Find where the given text appears and provide that cell's center as (X, Y) coordinate. 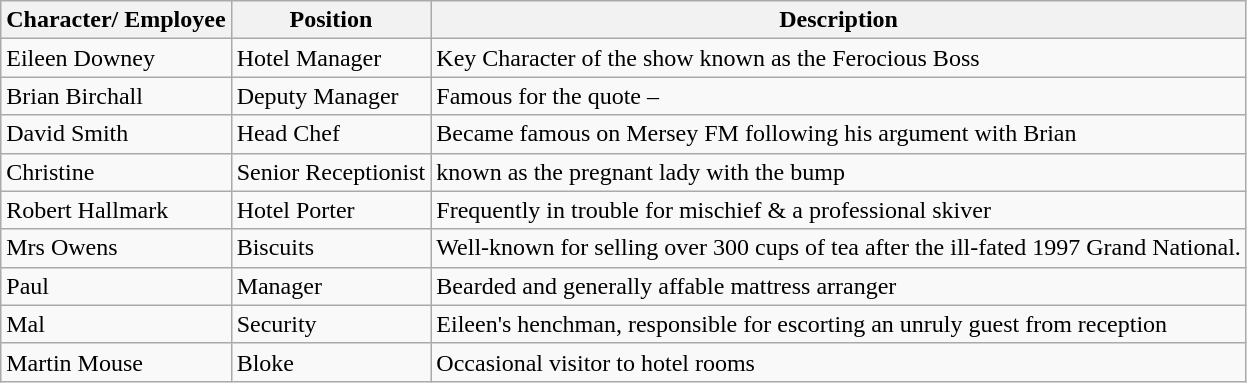
Character/ Employee (116, 20)
Brian Birchall (116, 96)
Martin Mouse (116, 362)
Bearded and generally affable mattress arranger (839, 286)
Senior Receptionist (331, 172)
Mrs Owens (116, 248)
Manager (331, 286)
known as the pregnant lady with the bump (839, 172)
Head Chef (331, 134)
Key Character of the show known as the Ferocious Boss (839, 58)
Deputy Manager (331, 96)
Position (331, 20)
Bloke (331, 362)
Hotel Manager (331, 58)
Occasional visitor to hotel rooms (839, 362)
Robert Hallmark (116, 210)
Eileen's henchman, responsible for escorting an unruly guest from reception (839, 324)
Biscuits (331, 248)
Mal (116, 324)
Well-known for selling over 300 cups of tea after the ill-fated 1997 Grand National. (839, 248)
Became famous on Mersey FM following his argument with Brian (839, 134)
Eileen Downey (116, 58)
Christine (116, 172)
Paul (116, 286)
Hotel Porter (331, 210)
Description (839, 20)
Famous for the quote – (839, 96)
Frequently in trouble for mischief & a professional skiver (839, 210)
Security (331, 324)
David Smith (116, 134)
